Extract the [X, Y] coordinate from the center of the cell holding the provided text.  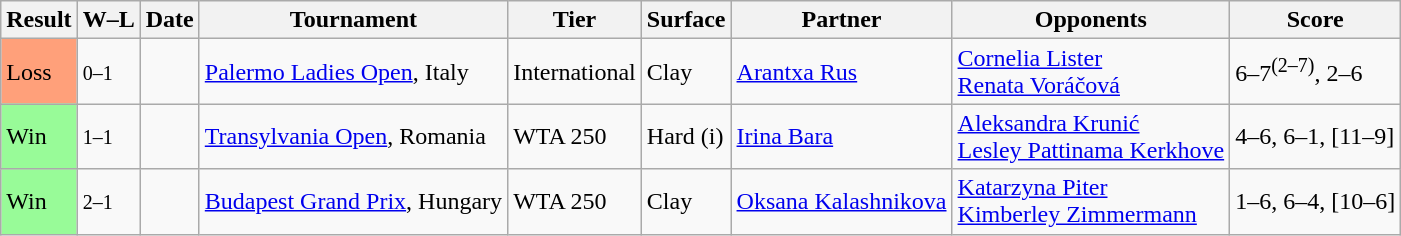
Result [39, 20]
1–6, 6–4, [10–6] [1316, 202]
1–1 [108, 136]
Arantxa Rus [842, 72]
4–6, 6–1, [11–9] [1316, 136]
Oksana Kalashnikova [842, 202]
Loss [39, 72]
Tier [575, 20]
Katarzyna Piter Kimberley Zimmermann [1091, 202]
Irina Bara [842, 136]
Tournament [353, 20]
Budapest Grand Prix, Hungary [353, 202]
Transylvania Open, Romania [353, 136]
Hard (i) [686, 136]
Aleksandra Krunić Lesley Pattinama Kerkhove [1091, 136]
6–7(2–7), 2–6 [1316, 72]
Date [170, 20]
2–1 [108, 202]
International [575, 72]
Opponents [1091, 20]
Cornelia Lister Renata Voráčová [1091, 72]
Partner [842, 20]
Surface [686, 20]
0–1 [108, 72]
Score [1316, 20]
Palermo Ladies Open, Italy [353, 72]
W–L [108, 20]
